Scan for the cell matching the given text and deliver its [x, y] coordinate at center. 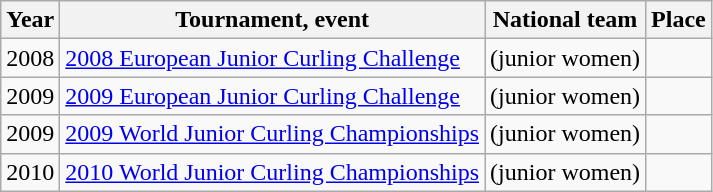
2009 European Junior Curling Challenge [272, 96]
National team [566, 20]
2008 [30, 58]
Year [30, 20]
Place [679, 20]
2010 [30, 172]
Tournament, event [272, 20]
2008 European Junior Curling Challenge [272, 58]
2009 World Junior Curling Championships [272, 134]
2010 World Junior Curling Championships [272, 172]
